Search for the cell housing the specified text and yield its [X, Y] center coordinate. 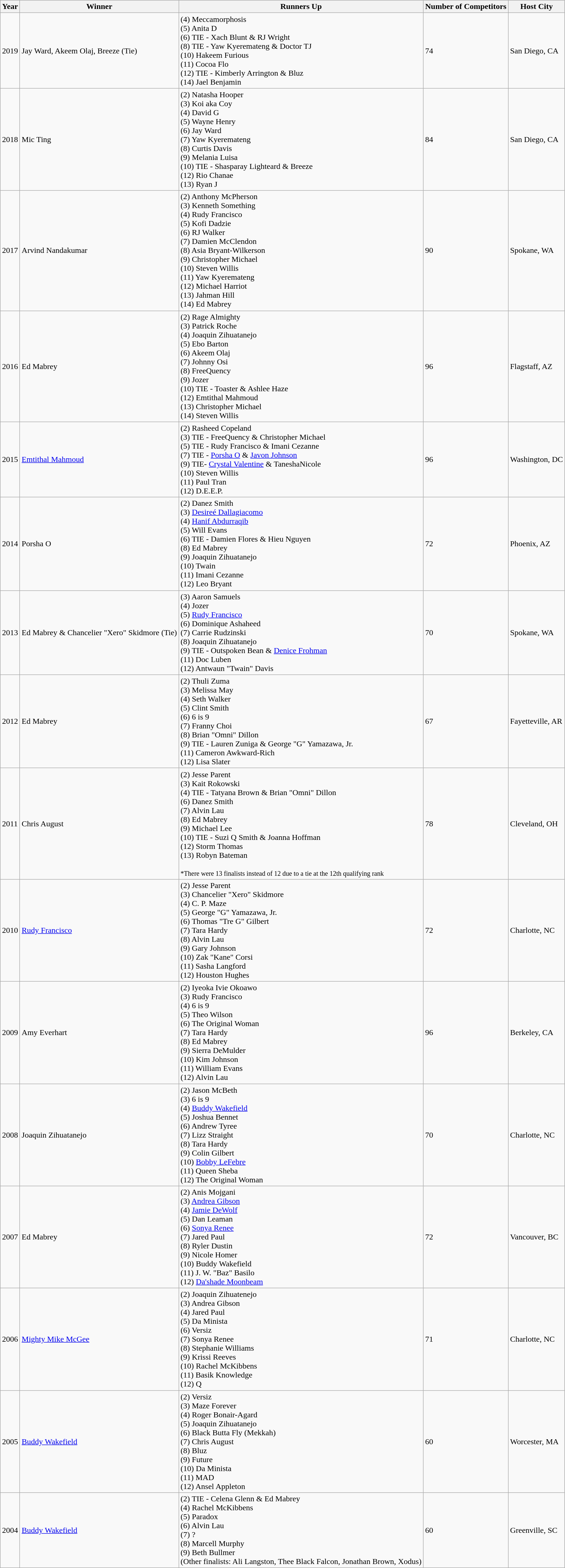
Greenville, SC [536, 1531]
Cleveland, OH [536, 824]
2009 [10, 1032]
2010 [10, 930]
Berkeley, CA [536, 1032]
2019 [10, 50]
Joaquin Zihuatanejo [100, 1135]
2018 [10, 139]
2014 [10, 544]
Arvind Nandakumar [100, 251]
71 [466, 1339]
2012 [10, 721]
Flagstaff, AZ [536, 366]
2007 [10, 1237]
2017 [10, 251]
2005 [10, 1442]
2006 [10, 1339]
Rudy Francisco [100, 930]
Phoenix, AZ [536, 544]
Year [10, 7]
Mic Ting [100, 139]
Number of Competitors [466, 7]
78 [466, 824]
Porsha O [100, 544]
2004 [10, 1531]
2015 [10, 459]
Chris August [100, 824]
Amy Everhart [100, 1032]
Fayetteville, AR [536, 721]
Jay Ward, Akeem Olaj, Breeze (Tie) [100, 50]
Washington, DC [536, 459]
2013 [10, 633]
2008 [10, 1135]
Host City [536, 7]
74 [466, 50]
84 [466, 139]
Ed Mabrey & Chancelier "Xero" Skidmore (Tie) [100, 633]
Mighty Mike McGee [100, 1339]
Vancouver, BC [536, 1237]
2016 [10, 366]
Worcester, MA [536, 1442]
Winner [100, 7]
2011 [10, 824]
90 [466, 251]
Emtithal Mahmoud [100, 459]
Runners Up [301, 7]
67 [466, 721]
